Output the [x, y] coordinate of the center of the cell containing the given text.  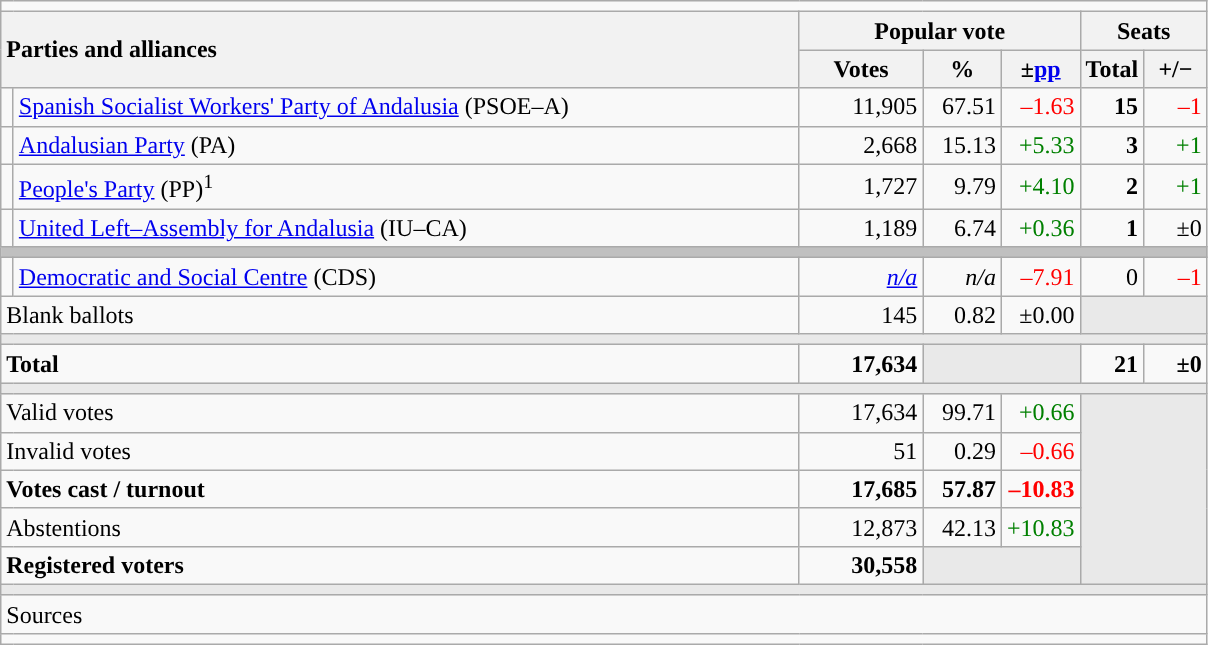
0 [1112, 277]
Invalid votes [400, 451]
Valid votes [400, 413]
2,668 [861, 145]
3 [1112, 145]
15.13 [962, 145]
67.51 [962, 107]
+4.10 [1040, 186]
+5.33 [1040, 145]
51 [861, 451]
15 [1112, 107]
57.87 [962, 489]
±pp [1040, 69]
+/− [1176, 69]
1,189 [861, 228]
Popular vote [940, 31]
1 [1112, 228]
Andalusian Party (PA) [406, 145]
145 [861, 315]
2 [1112, 186]
0.29 [962, 451]
Sources [604, 614]
Parties and alliances [400, 50]
Votes cast / turnout [400, 489]
Registered voters [400, 565]
12,873 [861, 527]
6.74 [962, 228]
–1.63 [1040, 107]
9.79 [962, 186]
Democratic and Social Centre (CDS) [406, 277]
30,558 [861, 565]
0.82 [962, 315]
–7.91 [1040, 277]
99.71 [962, 413]
42.13 [962, 527]
+0.66 [1040, 413]
United Left–Assembly for Andalusia (IU–CA) [406, 228]
21 [1112, 364]
Spanish Socialist Workers' Party of Andalusia (PSOE–A) [406, 107]
±0.00 [1040, 315]
–0.66 [1040, 451]
Votes [861, 69]
Seats [1144, 31]
+10.83 [1040, 527]
+0.36 [1040, 228]
11,905 [861, 107]
1,727 [861, 186]
Blank ballots [400, 315]
Abstentions [400, 527]
17,685 [861, 489]
People's Party (PP)1 [406, 186]
–10.83 [1040, 489]
% [962, 69]
